Pinpoint the cell where the given text exists, returning its (x, y) midpoint coordinate. 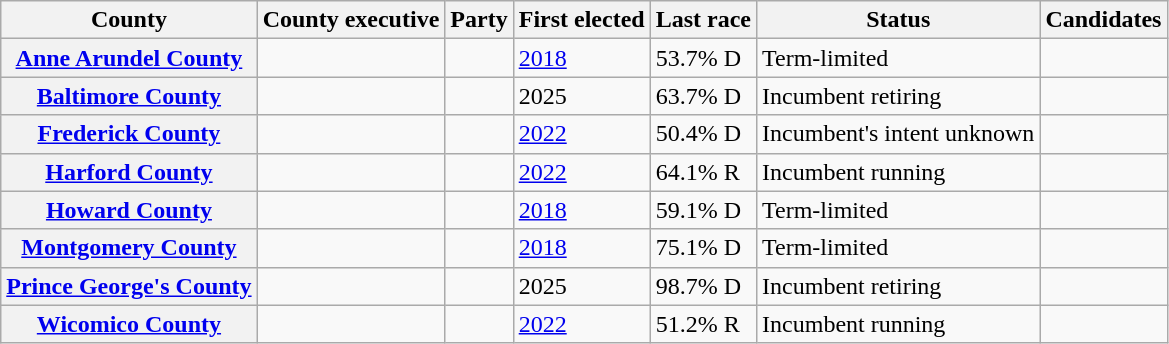
Baltimore County (129, 96)
Candidates (1104, 20)
Montgomery County (129, 248)
Howard County (129, 210)
98.7% D (703, 286)
Last race (703, 20)
Party (479, 20)
Harford County (129, 172)
Status (898, 20)
Wicomico County (129, 324)
50.4% D (703, 134)
63.7% D (703, 96)
First elected (582, 20)
County (129, 20)
Incumbent's intent unknown (898, 134)
County executive (351, 20)
Frederick County (129, 134)
64.1% R (703, 172)
75.1% D (703, 248)
53.7% D (703, 58)
51.2% R (703, 324)
Anne Arundel County (129, 58)
Prince George's County (129, 286)
59.1% D (703, 210)
